For the text-containing cell, return its midpoint in [X, Y] coordinate format. 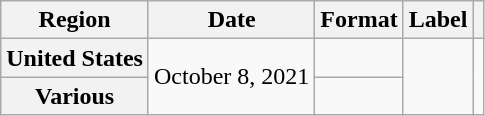
United States [75, 58]
Label [438, 20]
October 8, 2021 [231, 77]
Format [359, 20]
Date [231, 20]
Various [75, 96]
Region [75, 20]
